Capture the cell that displays the provided text and extract its (X, Y) central coordinate. 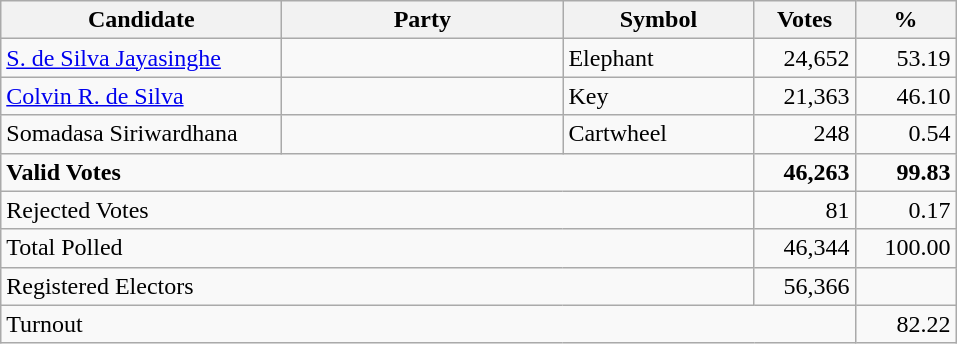
Turnout (428, 324)
21,363 (804, 96)
Colvin R. de Silva (142, 96)
Key (658, 96)
% (906, 20)
99.83 (906, 172)
81 (804, 210)
Votes (804, 20)
Valid Votes (378, 172)
Rejected Votes (378, 210)
Party (422, 20)
Cartwheel (658, 134)
Elephant (658, 58)
100.00 (906, 248)
Candidate (142, 20)
0.54 (906, 134)
46,344 (804, 248)
0.17 (906, 210)
248 (804, 134)
53.19 (906, 58)
Total Polled (378, 248)
46,263 (804, 172)
24,652 (804, 58)
Symbol (658, 20)
Somadasa Siriwardhana (142, 134)
46.10 (906, 96)
Registered Electors (378, 286)
56,366 (804, 286)
82.22 (906, 324)
S. de Silva Jayasinghe (142, 58)
